Search for the cell housing the specified text and yield its [X, Y] center coordinate. 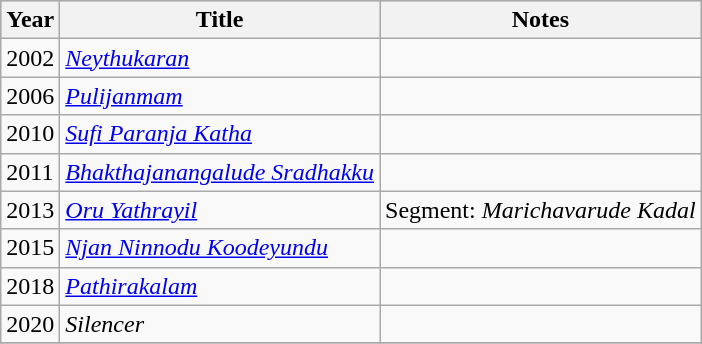
2013 [30, 210]
2015 [30, 248]
Notes [541, 20]
Sufi Paranja Katha [220, 134]
Oru Yathrayil [220, 210]
Pulijanmam [220, 96]
Neythukaran [220, 58]
Silencer [220, 324]
Pathirakalam [220, 286]
2018 [30, 286]
2020 [30, 324]
2011 [30, 172]
Njan Ninnodu Koodeyundu [220, 248]
Segment: Marichavarude Kadal [541, 210]
Year [30, 20]
2010 [30, 134]
2006 [30, 96]
Bhakthajanangalude Sradhakku [220, 172]
Title [220, 20]
2002 [30, 58]
